Output the (X, Y) coordinate of the center of the cell containing the given text.  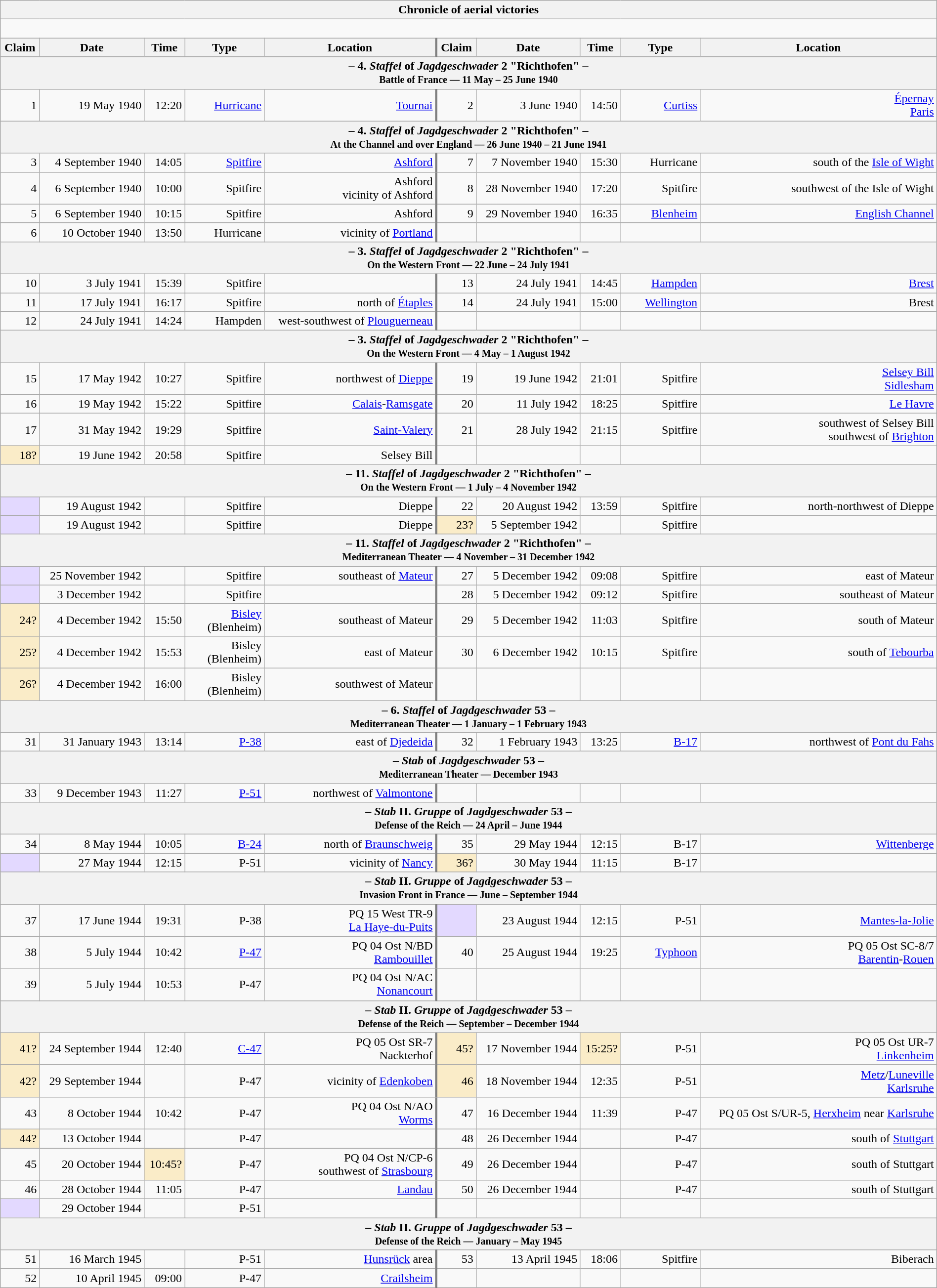
2 (457, 105)
19:29 (165, 430)
50 (457, 1190)
26? (20, 684)
11:39 (600, 1113)
53 (457, 1259)
PQ 04 Ost N/BDRambouillet (350, 953)
23 August 1944 (528, 920)
5 September 1942 (528, 525)
14 (457, 302)
21 (457, 430)
Wellington (660, 302)
14:50 (600, 105)
3 (20, 163)
19 May 1942 (92, 404)
09:12 (600, 594)
11:27 (165, 793)
17 July 1941 (92, 302)
16 December 1944 (528, 1113)
44? (20, 1138)
13:59 (600, 506)
16:35 (600, 213)
north of Braunschweig (350, 844)
PQ 04 Ost N/CP-6southwest of Strasbourg (350, 1164)
52 (20, 1278)
vicinity of Portland (350, 232)
21:01 (600, 378)
9 December 1943 (92, 793)
22 (457, 506)
3 June 1940 (528, 105)
Wittenberge (818, 844)
13 (457, 283)
6 December 1942 (528, 652)
11:05 (165, 1190)
20 (457, 404)
4 (20, 188)
1 February 1943 (528, 742)
northwest of Pont du Fahs (818, 742)
Landau (350, 1190)
45? (457, 1048)
24? (20, 620)
8 (457, 188)
20 August 1942 (528, 506)
north-northwest of Dieppe (818, 506)
28 October 1944 (92, 1190)
Typhoon (660, 953)
15 (20, 378)
16:17 (165, 302)
vicinity of Edenkoben (350, 1081)
southwest of Selsey Bill southwest of Brighton (818, 430)
15:50 (165, 620)
south of the Isle of Wight (818, 163)
29 May 1944 (528, 844)
10 (20, 283)
5 (20, 213)
Curtiss (660, 105)
17 June 1944 (92, 920)
27 May 1944 (92, 863)
Selsey Bill (350, 455)
19 (457, 378)
11:15 (600, 863)
30 May 1944 (528, 863)
39 (20, 984)
25 November 1942 (92, 576)
29 November 1940 (528, 213)
7 November 1940 (528, 163)
east of Djedeida (350, 742)
23? (457, 525)
19 May 1940 (92, 105)
PQ 05 Ost S/UR-5, Herxheim near Karlsruhe (818, 1113)
vicinity of Nancy (350, 863)
– 4. Staffel of Jagdgeschwader 2 "Richthofen" –At the Channel and over England — 26 June 1940 – 21 June 1941 (468, 137)
17:20 (600, 188)
Blenheim (660, 213)
English Channel (818, 213)
35 (457, 844)
31 (20, 742)
38 (20, 953)
– Stab II. Gruppe of Jagdgeschwader 53 –Defense of the Reich — 24 April – June 1944 (468, 818)
Saint-Valery (350, 430)
09:08 (600, 576)
3 July 1941 (92, 283)
28 November 1940 (528, 188)
4 September 1940 (92, 163)
31 May 1942 (92, 430)
16:00 (165, 684)
– 11. Staffel of Jagdgeschwader 2 "Richthofen" –Mediterranean Theater — 4 November – 31 December 1942 (468, 550)
37 (20, 920)
Chronicle of aerial victories (468, 10)
10:45? (165, 1164)
Biberach (818, 1259)
Selsey BillSidlesham (818, 378)
– Stab II. Gruppe of Jagdgeschwader 53 –Defense of the Reich — January – May 1945 (468, 1234)
10:05 (165, 844)
17 May 1942 (92, 378)
16 (20, 404)
8 May 1944 (92, 844)
PQ 15 West TR-9La Haye-du-Puits (350, 920)
15:39 (165, 283)
13 October 1944 (92, 1138)
southwest of the Isle of Wight (818, 188)
– 3. Staffel of Jagdgeschwader 2 "Richthofen" –On the Western Front — 4 May – 1 August 1942 (468, 347)
Crailsheim (350, 1278)
– 4. Staffel of Jagdgeschwader 2 "Richthofen" –Battle of France — 11 May – 25 June 1940 (468, 73)
11 July 1942 (528, 404)
northwest of Valmontone (350, 793)
15:53 (165, 652)
northwest of Dieppe (350, 378)
– 6. Staffel of Jagdgeschwader 53 –Mediterranean Theater — 1 January – 1 February 1943 (468, 716)
B-24 (224, 844)
PQ 05 Ost UR-7Linkenheim (818, 1048)
19:31 (165, 920)
14:05 (165, 163)
north of Étaples (350, 302)
10 October 1940 (92, 232)
18:25 (600, 404)
32 (457, 742)
40 (457, 953)
C-47 (224, 1048)
Tournai (350, 105)
51 (20, 1259)
28 July 1942 (528, 430)
11 (20, 302)
25 August 1944 (528, 953)
45 (20, 1164)
8 October 1944 (92, 1113)
29 (457, 620)
14:24 (165, 321)
PQ 04 Ost N/AOWorms (350, 1113)
13 April 1945 (528, 1259)
– Stab of Jagdgeschwader 53 –Mediterranean Theater — December 1943 (468, 768)
PQ 04 Ost N/ACNonancourt (350, 984)
12:20 (165, 105)
30 (457, 652)
ÉpernayParis (818, 105)
20:58 (165, 455)
17 November 1944 (528, 1048)
16 March 1945 (92, 1259)
13:50 (165, 232)
09:00 (165, 1278)
29 September 1944 (92, 1081)
31 January 1943 (92, 742)
– 11. Staffel of Jagdgeschwader 2 "Richthofen" –On the Western Front — 1 July – 4 November 1942 (468, 480)
12 (20, 321)
15:00 (600, 302)
25? (20, 652)
9 (457, 213)
21:15 (600, 430)
Hunsrück area (350, 1259)
Le Havre (818, 404)
28 (457, 594)
10:53 (165, 984)
27 (457, 576)
14:45 (600, 283)
Calais-Ramsgate (350, 404)
7 (457, 163)
1 (20, 105)
Ashfordvicinity of Ashford (350, 188)
13:14 (165, 742)
– Stab II. Gruppe of Jagdgeschwader 53 –Invasion Front in France — June – September 1944 (468, 888)
18 November 1944 (528, 1081)
18? (20, 455)
17 (20, 430)
11:03 (600, 620)
southwest of Mateur (350, 684)
PQ 05 Ost SC-8/7Barentin-Rouen (818, 953)
10:00 (165, 188)
15:22 (165, 404)
15:30 (600, 163)
– Stab II. Gruppe of Jagdgeschwader 53 –Defense of the Reich — September – December 1944 (468, 1017)
south of Tebourba (818, 652)
33 (20, 793)
42? (20, 1081)
Metz/LunevilleKarlsruhe (818, 1081)
13:25 (600, 742)
41? (20, 1048)
10:27 (165, 378)
29 October 1944 (92, 1208)
Mantes-la-Jolie (818, 920)
24 September 1944 (92, 1048)
49 (457, 1164)
PQ 05 Ost SR-7Nackterhof (350, 1048)
12:35 (600, 1081)
12:40 (165, 1048)
20 October 1944 (92, 1164)
6 (20, 232)
15:25? (600, 1048)
south of Mateur (818, 620)
10 April 1945 (92, 1278)
36? (457, 863)
18:06 (600, 1259)
west-southwest of Plouguerneau (350, 321)
3 December 1942 (92, 594)
43 (20, 1113)
48 (457, 1138)
– 3. Staffel of Jagdgeschwader 2 "Richthofen" –On the Western Front — 22 June – 24 July 1941 (468, 258)
34 (20, 844)
19:25 (600, 953)
47 (457, 1113)
